Capture the cell that displays the provided text and extract its (X, Y) central coordinate. 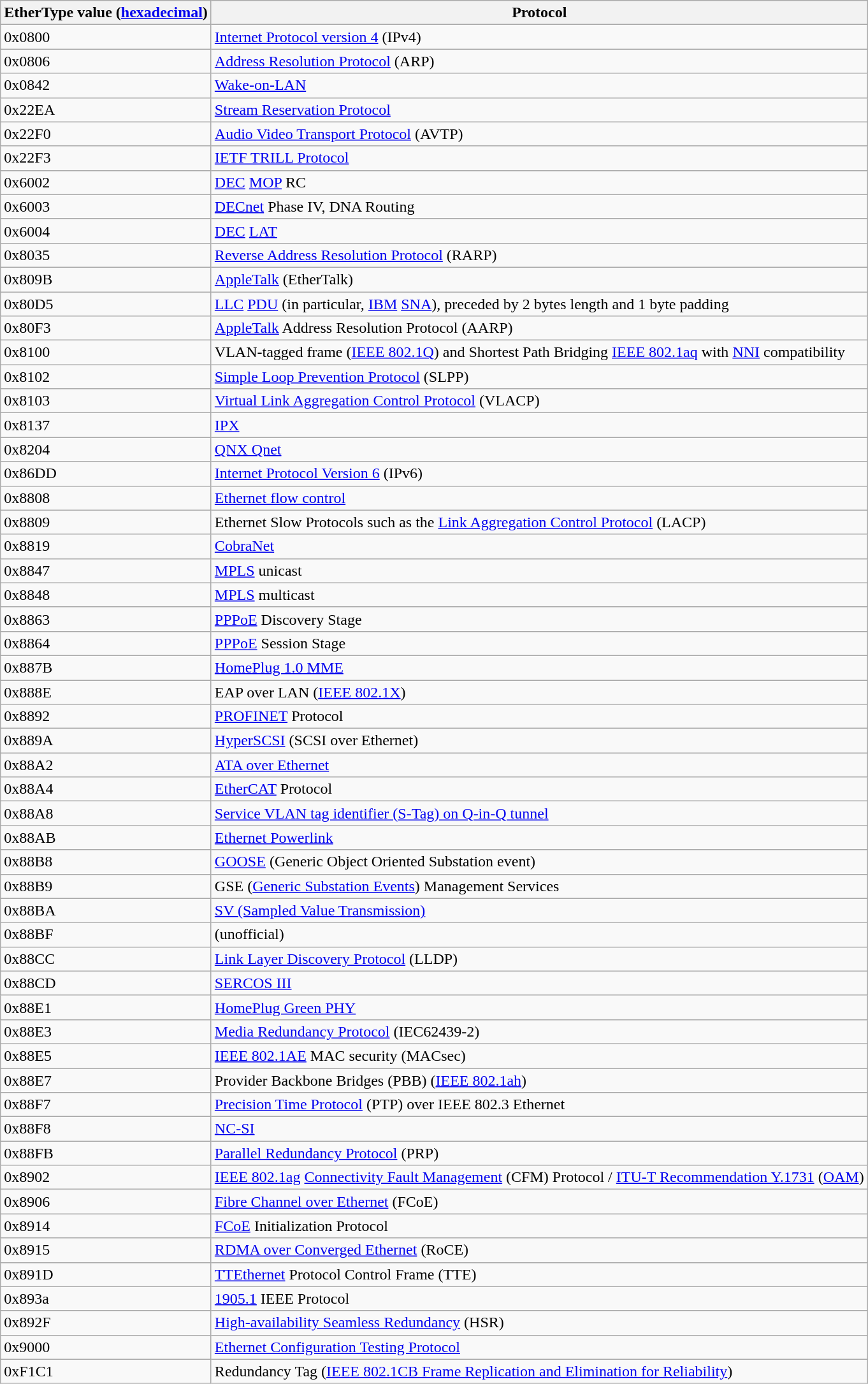
Internet Protocol version 4 (IPv4) (539, 37)
Reverse Address Resolution Protocol (RARP) (539, 255)
0x888E (106, 692)
GOOSE (Generic Object Oriented Substation event) (539, 862)
0x88F7 (106, 1105)
VLAN-tagged frame (IEEE 802.1Q) and Shortest Path Bridging IEEE 802.1aq with NNI compatibility (539, 353)
0x8809 (106, 522)
HomePlug 1.0 MME (539, 667)
0x88E5 (106, 1056)
DEC MOP RC (539, 182)
0x22F3 (106, 158)
Service VLAN tag identifier (S-Tag) on Q-in-Q tunnel (539, 813)
0x88B9 (106, 886)
AppleTalk Address Resolution Protocol (AARP) (539, 328)
0x8103 (106, 401)
0x8863 (106, 619)
0x88AB (106, 838)
MPLS unicast (539, 571)
0x8864 (106, 643)
0x891D (106, 1274)
0x88A8 (106, 813)
0x0800 (106, 37)
0x8819 (106, 546)
0x8915 (106, 1250)
0xF1C1 (106, 1371)
ATA over Ethernet (539, 765)
PROFINET Protocol (539, 717)
CobraNet (539, 546)
EtherCAT Protocol (539, 789)
0x88F8 (106, 1129)
FCoE Initialization Protocol (539, 1226)
0x893a (106, 1299)
0x6002 (106, 182)
Precision Time Protocol (PTP) over IEEE 802.3 Ethernet (539, 1105)
0x887B (106, 667)
0x6004 (106, 231)
0x8204 (106, 449)
0x8902 (106, 1177)
0x0842 (106, 85)
0x0806 (106, 61)
LLC PDU (in particular, IBM SNA), preceded by 2 bytes length and 1 byte padding (539, 304)
0x88B8 (106, 862)
EtherType value (hexadecimal) (106, 13)
0x22EA (106, 110)
Wake-on-LAN (539, 85)
0x8848 (106, 595)
HomePlug Green PHY (539, 1007)
Protocol (539, 13)
0x8102 (106, 377)
0x8906 (106, 1202)
DECnet Phase IV, DNA Routing (539, 207)
SV (Sampled Value Transmission) (539, 910)
Redundancy Tag (IEEE 802.1CB Frame Replication and Elimination for Reliability) (539, 1371)
EAP over LAN (IEEE 802.1X) (539, 692)
DEC LAT (539, 231)
PPPoE Session Stage (539, 643)
0x8137 (106, 425)
TTEthernet Protocol Control Frame (TTE) (539, 1274)
0x8808 (106, 498)
0x809B (106, 279)
0x892F (106, 1323)
0x86DD (106, 474)
Parallel Redundancy Protocol (PRP) (539, 1153)
1905.1 IEEE Protocol (539, 1299)
PPPoE Discovery Stage (539, 619)
0x88A2 (106, 765)
Link Layer Discovery Protocol (LLDP) (539, 959)
Ethernet Powerlink (539, 838)
Ethernet flow control (539, 498)
0x88CC (106, 959)
IEEE 802.1AE MAC security (MACsec) (539, 1056)
0x8035 (106, 255)
Fibre Channel over Ethernet (FCoE) (539, 1202)
0x88E3 (106, 1031)
Media Redundancy Protocol (IEC62439-2) (539, 1031)
MPLS multicast (539, 595)
0x8914 (106, 1226)
NC-SI (539, 1129)
QNX Qnet (539, 449)
Address Resolution Protocol (ARP) (539, 61)
0x8892 (106, 717)
0x88BF (106, 935)
Stream Reservation Protocol (539, 110)
0x88E1 (106, 1007)
HyperSCSI (SCSI over Ethernet) (539, 741)
0x80D5 (106, 304)
0x88FB (106, 1153)
0x9000 (106, 1347)
IETF TRILL Protocol (539, 158)
0x88BA (106, 910)
Simple Loop Prevention Protocol (SLPP) (539, 377)
0x6003 (106, 207)
0x22F0 (106, 134)
0x88A4 (106, 789)
0x80F3 (106, 328)
Ethernet Configuration Testing Protocol (539, 1347)
0x8847 (106, 571)
High-availability Seamless Redundancy (HSR) (539, 1323)
AppleTalk (EtherTalk) (539, 279)
RDMA over Converged Ethernet (RoCE) (539, 1250)
Internet Protocol Version 6 (IPv6) (539, 474)
(unofficial) (539, 935)
0x88CD (106, 983)
0x8100 (106, 353)
Provider Backbone Bridges (PBB) (IEEE 802.1ah) (539, 1081)
SERCOS III (539, 983)
IPX (539, 425)
Virtual Link Aggregation Control Protocol (VLACP) (539, 401)
0x88E7 (106, 1081)
Ethernet Slow Protocols such as the Link Aggregation Control Protocol (LACP) (539, 522)
0x889A (106, 741)
Audio Video Transport Protocol (AVTP) (539, 134)
GSE (Generic Substation Events) Management Services (539, 886)
IEEE 802.1ag Connectivity Fault Management (CFM) Protocol / ITU-T Recommendation Y.1731 (OAM) (539, 1177)
